Locate the cell with the specified text and output its (x, y) center coordinate. 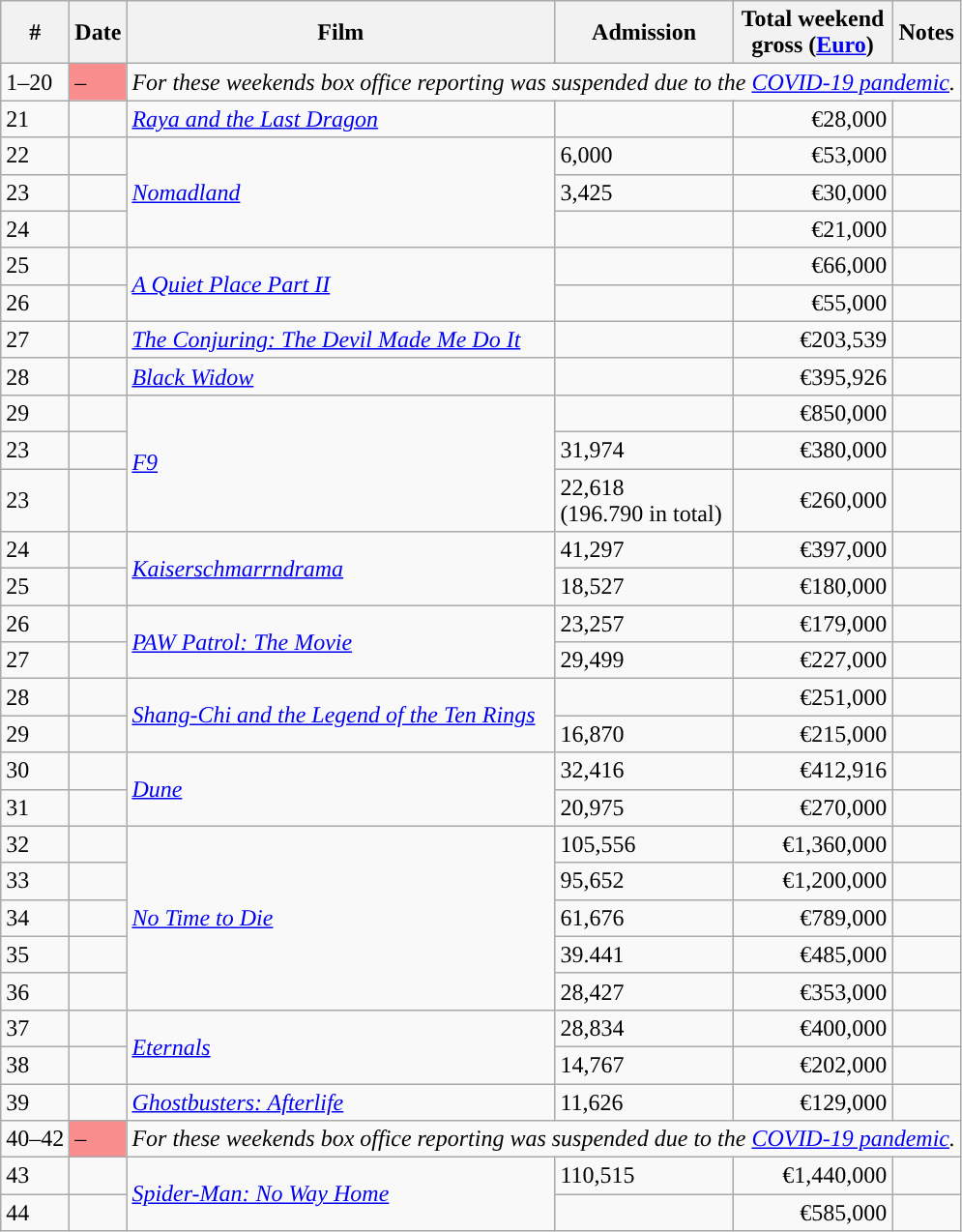
# (35, 33)
6,000 (644, 156)
€30,000 (812, 192)
Kaiserschmarrndrama (340, 569)
105,556 (644, 844)
110,515 (644, 1176)
A Quiet Place Part II (340, 284)
32,416 (644, 771)
21 (35, 119)
Black Widow (340, 376)
31 (35, 807)
33 (35, 881)
Raya and the Last Dragon (340, 119)
Film (340, 33)
38 (35, 1065)
€789,000 (812, 918)
€270,000 (812, 807)
€180,000 (812, 587)
€179,000 (812, 624)
€1,200,000 (812, 881)
35 (35, 954)
14,767 (644, 1065)
€203,539 (812, 339)
Ghostbusters: Afterlife (340, 1101)
61,676 (644, 918)
16,870 (644, 734)
1–20 (35, 82)
The Conjuring: The Devil Made Me Do It (340, 339)
€397,000 (812, 550)
Eternals (340, 1046)
20,975 (644, 807)
€412,916 (812, 771)
€585,000 (812, 1213)
€215,000 (812, 734)
43 (35, 1176)
18,527 (644, 587)
€251,000 (812, 697)
€28,000 (812, 119)
€400,000 (812, 1028)
Date (99, 33)
Admission (644, 33)
€380,000 (812, 450)
39 (35, 1101)
€129,000 (812, 1101)
Shang-Chi and the Legend of the Ten Rings (340, 716)
€202,000 (812, 1065)
31,974 (644, 450)
23,257 (644, 624)
€1,440,000 (812, 1176)
€395,926 (812, 376)
28,834 (644, 1028)
28,427 (644, 991)
34 (35, 918)
22,618(196.790 in total) (644, 499)
30 (35, 771)
Total weekendgross (Euro) (812, 33)
€260,000 (812, 499)
€55,000 (812, 303)
Nomadland (340, 192)
Spider-Man: No Way Home (340, 1194)
32 (35, 844)
11,626 (644, 1101)
95,652 (644, 881)
No Time to Die (340, 918)
37 (35, 1028)
€485,000 (812, 954)
PAW Patrol: The Movie (340, 642)
€66,000 (812, 266)
F9 (340, 462)
€227,000 (812, 660)
36 (35, 991)
3,425 (644, 192)
44 (35, 1213)
29,499 (644, 660)
€850,000 (812, 413)
41,297 (644, 550)
Dune (340, 789)
39.441 (644, 954)
€353,000 (812, 991)
€1,360,000 (812, 844)
40–42 (35, 1139)
€21,000 (812, 229)
Notes (926, 33)
22 (35, 156)
€53,000 (812, 156)
